Return the [X, Y] coordinate for the center point of the cell that contains the specified text.  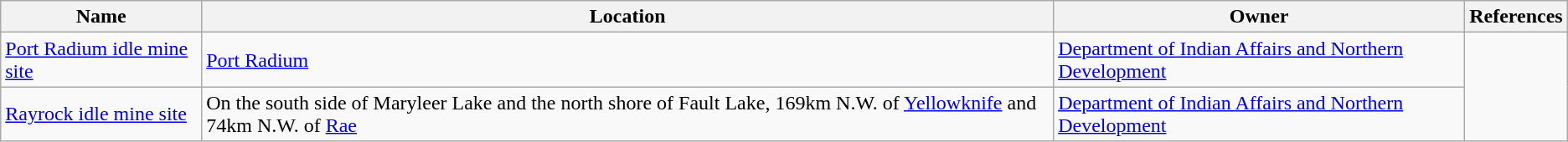
Port Radium idle mine site [101, 60]
On the south side of Maryleer Lake and the north shore of Fault Lake, 169km N.W. of Yellowknife and 74km N.W. of Rae [628, 114]
Location [628, 17]
Rayrock idle mine site [101, 114]
Name [101, 17]
Owner [1260, 17]
References [1516, 17]
Port Radium [628, 60]
